Capture the cell that displays the provided text and extract its [X, Y] central coordinate. 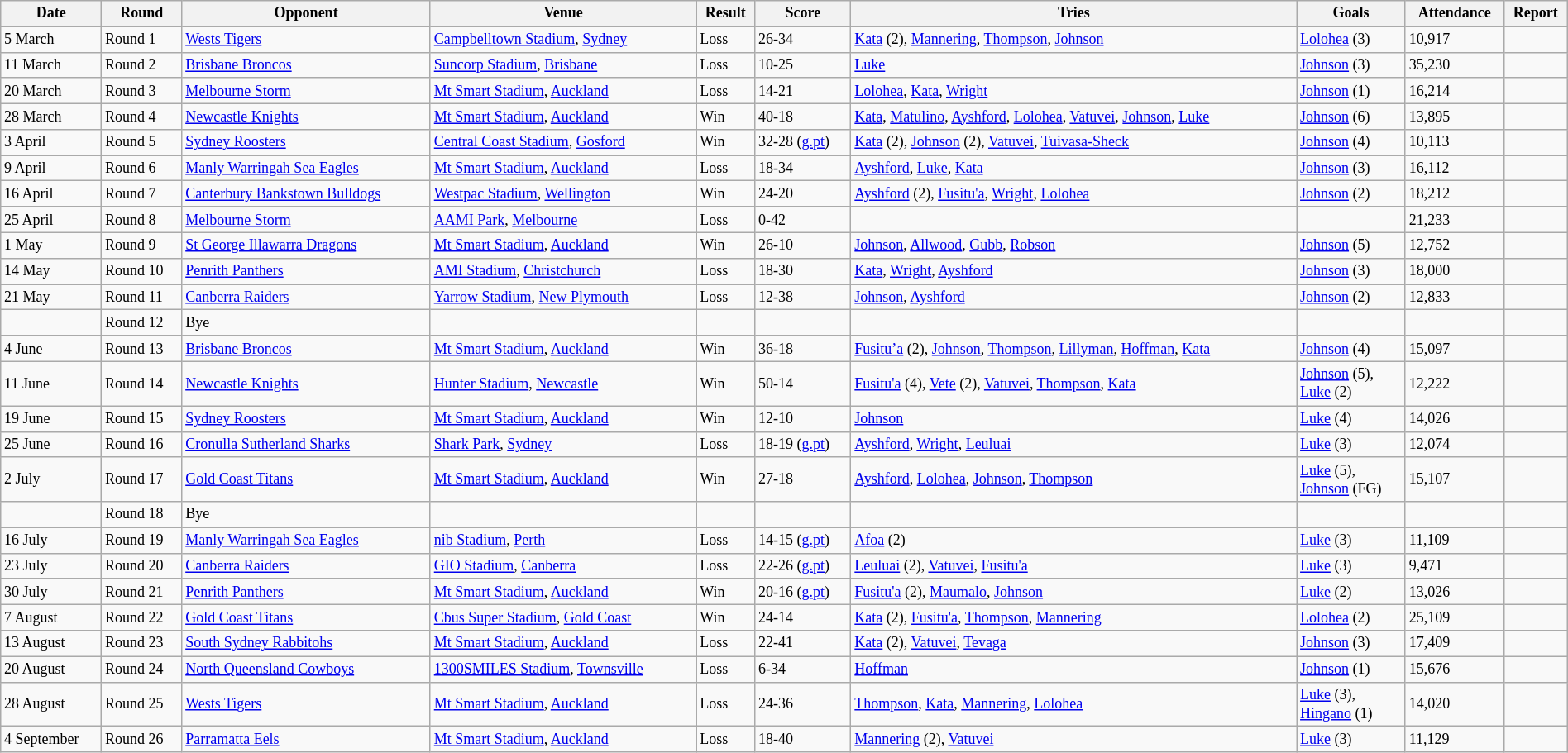
Kata (2), Johnson (2), Vatuvei, Tuivasa-Sheck [1073, 142]
Westpac Stadium, Wellington [562, 193]
Johnson (6) [1351, 116]
Round 15 [142, 418]
32-28 (g.pt) [803, 142]
AAMI Park, Melbourne [562, 220]
Round 6 [142, 169]
Ayshford, Lolohea, Johnson, Thompson [1073, 479]
Johnson [1073, 418]
Round 13 [142, 349]
18-40 [803, 739]
Cronulla Sutherland Sharks [306, 445]
20 August [51, 670]
Central Coast Stadium, Gosford [562, 142]
Fusitu'a (2), Maumalo, Johnson [1073, 592]
Round 8 [142, 220]
Shark Park, Sydney [562, 445]
10,917 [1454, 40]
30 July [51, 592]
17,409 [1454, 643]
Round 12 [142, 322]
Leuluai (2), Vatuvei, Fusitu'a [1073, 565]
Afoa (2) [1073, 541]
14-21 [803, 91]
Round 22 [142, 618]
15,676 [1454, 670]
12,074 [1454, 445]
15,097 [1454, 349]
40-18 [803, 116]
Kata, Matulino, Ayshford, Lolohea, Vatuvei, Johnson, Luke [1073, 116]
22-26 (g.pt) [803, 565]
Johnson (5) [1351, 245]
Round 2 [142, 64]
Score [803, 13]
Ayshford, Luke, Kata [1073, 169]
Ayshford, Wright, Leuluai [1073, 445]
Lolohea (2) [1351, 618]
Johnson (5),Luke (2) [1351, 384]
Hoffman [1073, 670]
13 August [51, 643]
Kata (2), Vatuvei, Tevaga [1073, 643]
6-34 [803, 670]
18,212 [1454, 193]
Luke (5),Johnson (FG) [1351, 479]
Round 4 [142, 116]
4 June [51, 349]
16 July [51, 541]
1300SMILES Stadium, Townsville [562, 670]
Result [726, 13]
10-25 [803, 64]
Round 25 [142, 704]
Canterbury Bankstown Bulldogs [306, 193]
1 May [51, 245]
22-41 [803, 643]
35,230 [1454, 64]
27-18 [803, 479]
28 March [51, 116]
12,833 [1454, 298]
9 April [51, 169]
South Sydney Rabbitohs [306, 643]
Round 1 [142, 40]
Round 21 [142, 592]
Luke (2) [1351, 592]
Round 17 [142, 479]
Yarrow Stadium, New Plymouth [562, 298]
Round 18 [142, 514]
25 April [51, 220]
Round 16 [142, 445]
36-18 [803, 349]
24-14 [803, 618]
Round 24 [142, 670]
13,895 [1454, 116]
Tries [1073, 13]
25 June [51, 445]
9,471 [1454, 565]
20 March [51, 91]
23 July [51, 565]
18-34 [803, 169]
Luke (3),Hingano (1) [1351, 704]
12-10 [803, 418]
St George Illawarra Dragons [306, 245]
Kata, Wright, Ayshford [1073, 271]
Round 11 [142, 298]
12-38 [803, 298]
Round 26 [142, 739]
16,214 [1454, 91]
Fusitu’a (2), Johnson, Thompson, Lillyman, Hoffman, Kata [1073, 349]
Mannering (2), Vatuvei [1073, 739]
Kata (2), Mannering, Thompson, Johnson [1073, 40]
26-10 [803, 245]
18-30 [803, 271]
5 March [51, 40]
Round 7 [142, 193]
4 September [51, 739]
14,026 [1454, 418]
Johnson, Ayshford [1073, 298]
Round 20 [142, 565]
18,000 [1454, 271]
25,109 [1454, 618]
North Queensland Cowboys [306, 670]
Round 19 [142, 541]
Attendance [1454, 13]
Goals [1351, 13]
Round 3 [142, 91]
Kata (2), Fusitu'a, Thompson, Mannering [1073, 618]
11 March [51, 64]
11,129 [1454, 739]
Round [142, 13]
7 August [51, 618]
15,107 [1454, 479]
Johnson, Allwood, Gubb, Robson [1073, 245]
Venue [562, 13]
Luke [1073, 64]
14,020 [1454, 704]
12,752 [1454, 245]
Cbus Super Stadium, Gold Coast [562, 618]
Round 10 [142, 271]
18-19 (g.pt) [803, 445]
13,026 [1454, 592]
Parramatta Eels [306, 739]
nib Stadium, Perth [562, 541]
GIO Stadium, Canberra [562, 565]
26-34 [803, 40]
12,222 [1454, 384]
14 May [51, 271]
0-42 [803, 220]
28 August [51, 704]
24-36 [803, 704]
11,109 [1454, 541]
3 April [51, 142]
21,233 [1454, 220]
16 April [51, 193]
Luke (4) [1351, 418]
Round 9 [142, 245]
Hunter Stadium, Newcastle [562, 384]
21 May [51, 298]
2 July [51, 479]
Ayshford (2), Fusitu'a, Wright, Lolohea [1073, 193]
19 June [51, 418]
Suncorp Stadium, Brisbane [562, 64]
Date [51, 13]
Opponent [306, 13]
Lolohea (3) [1351, 40]
Round 14 [142, 384]
Lolohea, Kata, Wright [1073, 91]
20-16 (g.pt) [803, 592]
AMI Stadium, Christchurch [562, 271]
Thompson, Kata, Mannering, Lolohea [1073, 704]
Round 23 [142, 643]
Round 5 [142, 142]
24-20 [803, 193]
16,112 [1454, 169]
50-14 [803, 384]
Report [1535, 13]
11 June [51, 384]
14-15 (g.pt) [803, 541]
10,113 [1454, 142]
Campbelltown Stadium, Sydney [562, 40]
Fusitu'a (4), Vete (2), Vatuvei, Thompson, Kata [1073, 384]
